For the text-containing cell, return its midpoint in [x, y] coordinate format. 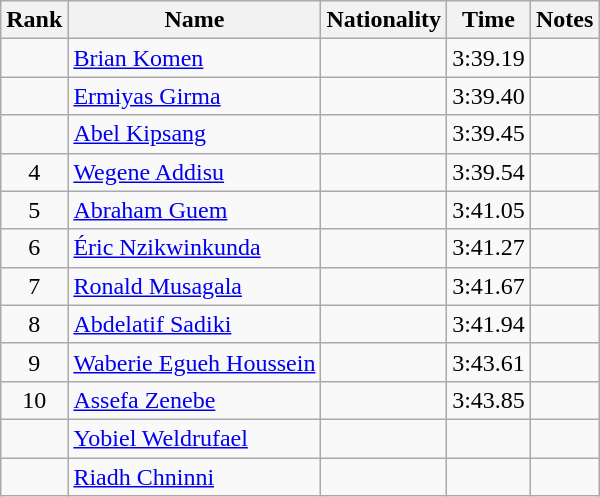
Abraham Guem [194, 210]
Riadh Chninni [194, 477]
Ronald Musagala [194, 286]
Waberie Egueh Houssein [194, 362]
Time [489, 20]
Assefa Zenebe [194, 400]
6 [34, 248]
5 [34, 210]
7 [34, 286]
Rank [34, 20]
Abel Kipsang [194, 134]
9 [34, 362]
8 [34, 324]
3:43.61 [489, 362]
3:39.40 [489, 96]
3:39.54 [489, 172]
Abdelatif Sadiki [194, 324]
Notes [564, 20]
Ermiyas Girma [194, 96]
Name [194, 20]
3:41.94 [489, 324]
3:41.05 [489, 210]
Éric Nzikwinkunda [194, 248]
4 [34, 172]
Yobiel Weldrufael [194, 438]
3:41.67 [489, 286]
10 [34, 400]
3:41.27 [489, 248]
Wegene Addisu [194, 172]
3:39.45 [489, 134]
3:43.85 [489, 400]
Brian Komen [194, 58]
Nationality [384, 20]
3:39.19 [489, 58]
